Pinpoint the cell where the given text exists, returning its [X, Y] midpoint coordinate. 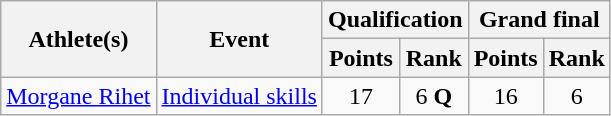
6 [576, 96]
6 Q [434, 96]
16 [506, 96]
Event [239, 39]
Qualification [395, 20]
Morgane Rihet [78, 96]
Grand final [539, 20]
17 [360, 96]
Athlete(s) [78, 39]
Individual skills [239, 96]
